Find where the given text appears and provide that cell's center as (x, y) coordinate. 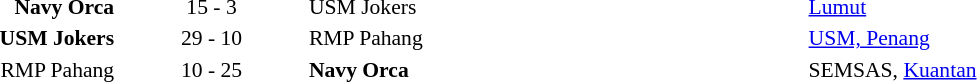
RMP Pahang (556, 38)
29 - 10 (212, 38)
